Capture the cell that displays the provided text and extract its (X, Y) central coordinate. 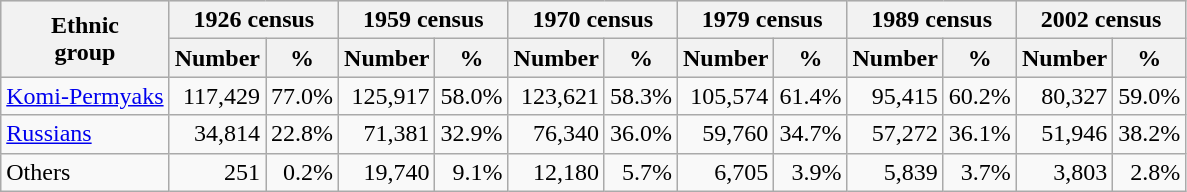
105,574 (725, 96)
117,429 (217, 96)
95,415 (895, 96)
34.7% (810, 134)
1989 census (932, 20)
61.4% (810, 96)
59,760 (725, 134)
Ethnicgroup (85, 39)
125,917 (387, 96)
58.3% (640, 96)
3,803 (1064, 172)
0.2% (302, 172)
1979 census (762, 20)
36.0% (640, 134)
22.8% (302, 134)
34,814 (217, 134)
2002 census (1100, 20)
60.2% (980, 96)
9.1% (472, 172)
12,180 (556, 172)
77.0% (302, 96)
1970 census (592, 20)
5,839 (895, 172)
58.0% (472, 96)
6,705 (725, 172)
80,327 (1064, 96)
36.1% (980, 134)
5.7% (640, 172)
57,272 (895, 134)
Russians (85, 134)
1926 census (254, 20)
59.0% (1150, 96)
76,340 (556, 134)
123,621 (556, 96)
2.8% (1150, 172)
51,946 (1064, 134)
38.2% (1150, 134)
251 (217, 172)
32.9% (472, 134)
3.9% (810, 172)
71,381 (387, 134)
19,740 (387, 172)
Others (85, 172)
Komi-Permyaks (85, 96)
3.7% (980, 172)
1959 census (424, 20)
